Return (x, y) of the center of cell containing provided text 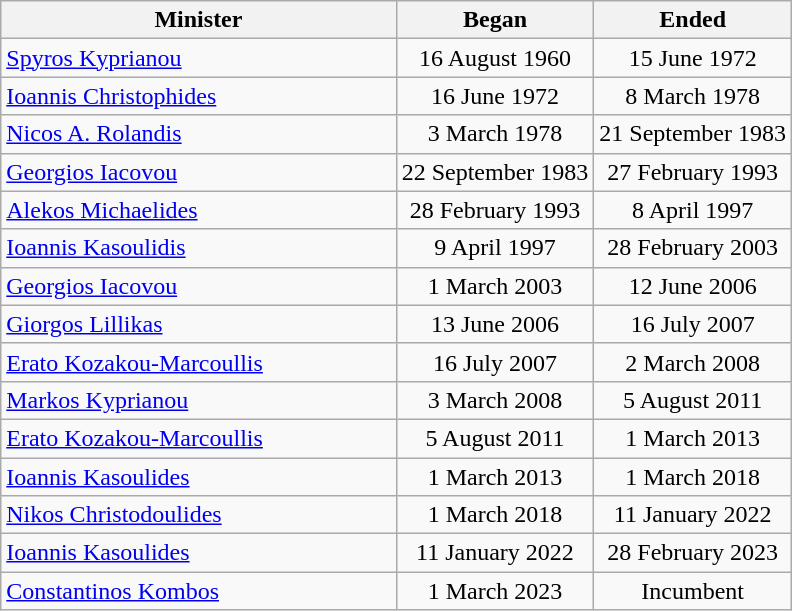
28 February 2023 (693, 553)
3 March 1978 (495, 134)
Ioannis Christophides (198, 96)
Giorgos Lillikas (198, 324)
12 June 2006 (693, 286)
8 April 1997 (693, 210)
Constantinos Kombos (198, 591)
Ended (693, 20)
22 September 1983 (495, 172)
Markos Kyprianou (198, 400)
8 March 1978 (693, 96)
21 September 1983 (693, 134)
Incumbent (693, 591)
27 February 1993 (693, 172)
2 March 2008 (693, 362)
1 March 2023 (495, 591)
Minister (198, 20)
28 February 2003 (693, 248)
Alekos Michaelides (198, 210)
Spyros Kyprianou (198, 58)
9 April 1997 (495, 248)
13 June 2006 (495, 324)
Nicos A. Rolandis (198, 134)
Ioannis Kasoulidis (198, 248)
3 March 2008 (495, 400)
16 June 1972 (495, 96)
Began (495, 20)
15 June 1972 (693, 58)
16 August 1960 (495, 58)
28 February 1993 (495, 210)
1 March 2003 (495, 286)
Nikos Christodoulides (198, 515)
